Locate the cell with the specified text and output its (x, y) center coordinate. 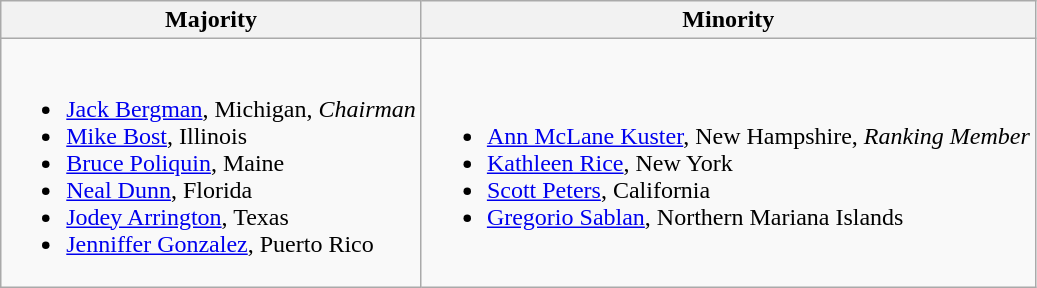
Jack Bergman, Michigan, ChairmanMike Bost, IllinoisBruce Poliquin, MaineNeal Dunn, FloridaJodey Arrington, TexasJenniffer Gonzalez, Puerto Rico (212, 163)
Minority (728, 20)
Ann McLane Kuster, New Hampshire, Ranking MemberKathleen Rice, New YorkScott Peters, CaliforniaGregorio Sablan, Northern Mariana Islands (728, 163)
Majority (212, 20)
